Return the [X, Y] coordinate for the center point of the cell that contains the specified text.  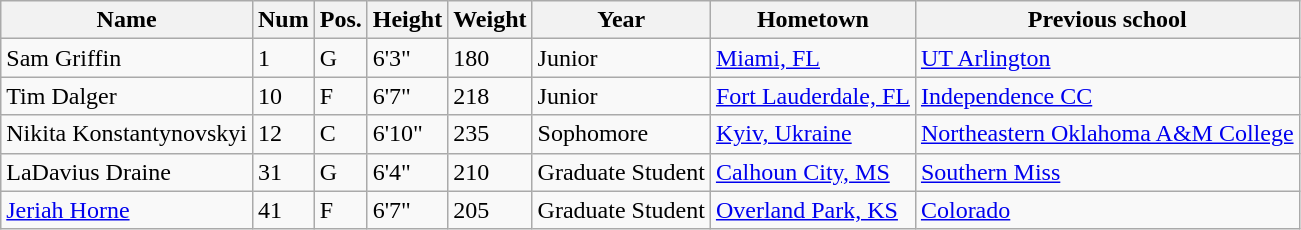
Pos. [340, 20]
Sam Griffin [127, 58]
180 [490, 58]
Nikita Konstantynovskyi [127, 134]
Year [621, 20]
10 [283, 96]
12 [283, 134]
Height [407, 20]
Previous school [1107, 20]
6'3" [407, 58]
41 [283, 210]
Tim Dalger [127, 96]
Colorado [1107, 210]
Calhoun City, MS [812, 172]
Jeriah Horne [127, 210]
Hometown [812, 20]
Num [283, 20]
31 [283, 172]
Name [127, 20]
6'4" [407, 172]
Southern Miss [1107, 172]
218 [490, 96]
Northeastern Oklahoma A&M College [1107, 134]
Weight [490, 20]
6'10" [407, 134]
Independence CC [1107, 96]
Fort Lauderdale, FL [812, 96]
Kyiv, Ukraine [812, 134]
205 [490, 210]
C [340, 134]
1 [283, 58]
Overland Park, KS [812, 210]
Sophomore [621, 134]
UT Arlington [1107, 58]
210 [490, 172]
235 [490, 134]
Miami, FL [812, 58]
LaDavius Draine [127, 172]
